Identify which cell holds the provided text, then report its [x, y] central coordinate. 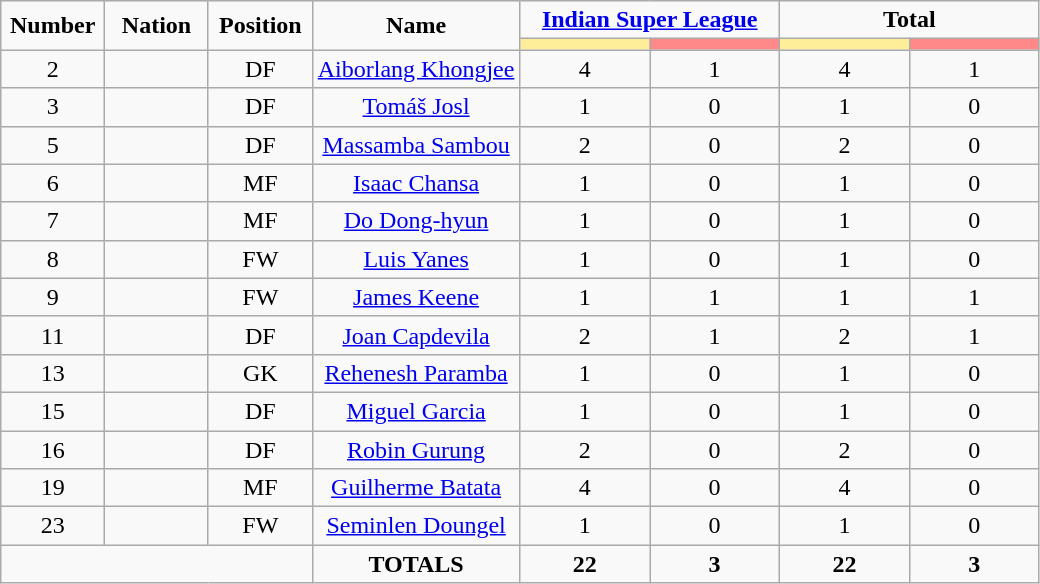
6 [53, 183]
Miguel Garcia [416, 411]
23 [53, 526]
Position [260, 26]
16 [53, 449]
Number [53, 26]
Nation [157, 26]
9 [53, 297]
7 [53, 221]
5 [53, 145]
13 [53, 373]
Aiborlang Khongjee [416, 69]
Massamba Sambou [416, 145]
Guilherme Batata [416, 488]
8 [53, 259]
Name [416, 26]
Isaac Chansa [416, 183]
Robin Gurung [416, 449]
James Keene [416, 297]
Tomáš Josl [416, 107]
11 [53, 335]
Indian Super League [650, 20]
GK [260, 373]
TOTALS [416, 564]
Joan Capdevila [416, 335]
19 [53, 488]
Seminlen Doungel [416, 526]
Do Dong-hyun [416, 221]
Luis Yanes [416, 259]
Rehenesh Paramba [416, 373]
15 [53, 411]
Total [910, 20]
